Extract the (x, y) coordinate from the center of the cell holding the provided text.  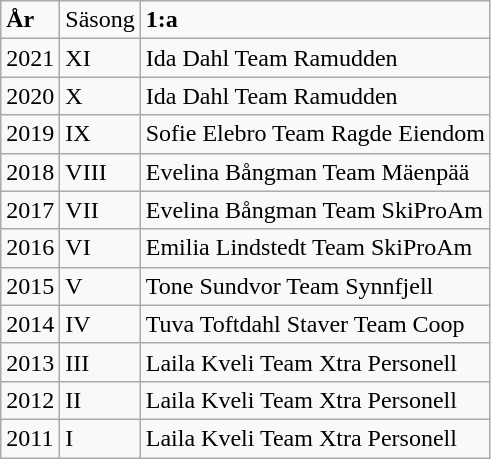
2012 (30, 400)
III (100, 362)
2015 (30, 286)
År (30, 20)
IX (100, 134)
2021 (30, 58)
2017 (30, 210)
2016 (30, 248)
2020 (30, 96)
XI (100, 58)
2014 (30, 324)
VIII (100, 172)
X (100, 96)
Evelina Bångman Team SkiProAm (315, 210)
Sofie Elebro Team Ragde Eiendom (315, 134)
2019 (30, 134)
Evelina Bångman Team Mäenpää (315, 172)
2013 (30, 362)
2011 (30, 438)
V (100, 286)
Emilia Lindstedt Team SkiProAm (315, 248)
1:a (315, 20)
II (100, 400)
2018 (30, 172)
VII (100, 210)
IV (100, 324)
I (100, 438)
Säsong (100, 20)
Tuva Toftdahl Staver Team Coop (315, 324)
Tone Sundvor Team Synnfjell (315, 286)
VI (100, 248)
